Identify which cell holds the provided text, then report its [X, Y] central coordinate. 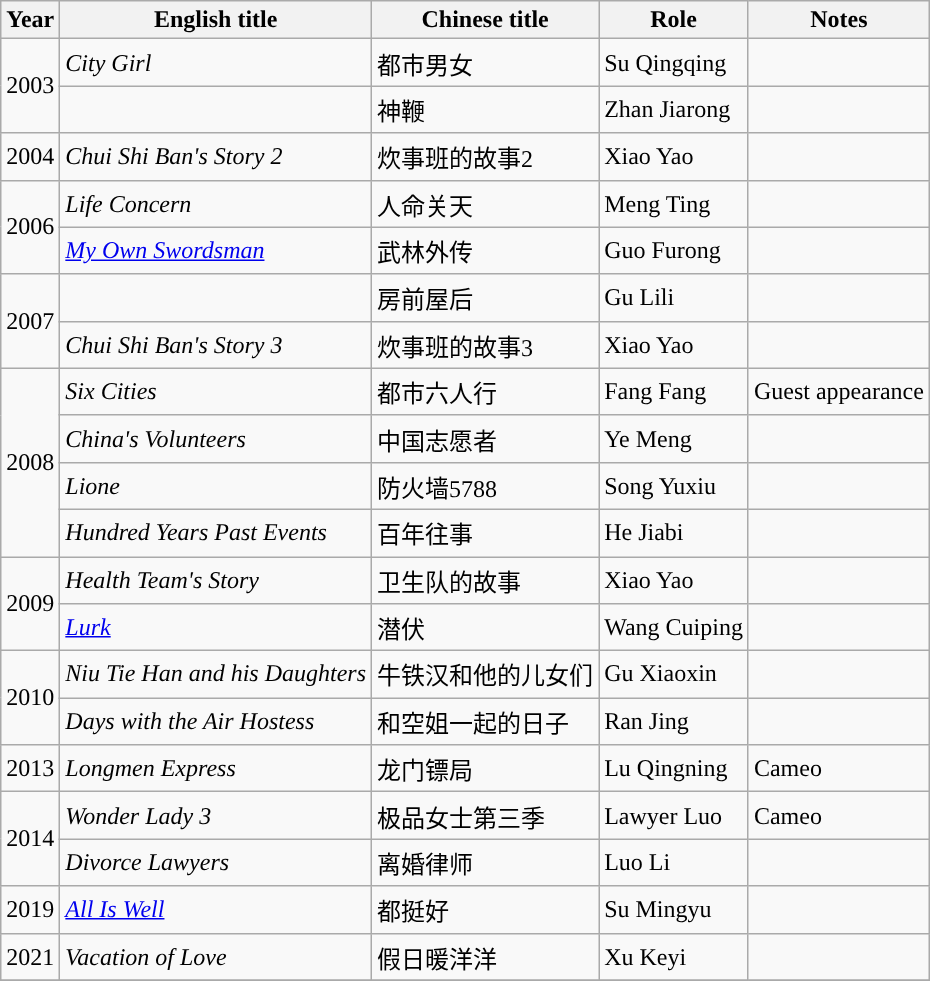
2009 [30, 603]
武林外传 [486, 250]
和空姐一起的日子 [486, 722]
English title [216, 20]
Niu Tie Han and his Daughters [216, 674]
离婚律师 [486, 862]
Divorce Lawyers [216, 862]
Gu Xiaoxin [674, 674]
Health Team's Story [216, 580]
2021 [30, 956]
Six Cities [216, 392]
房前屋后 [486, 298]
Guo Furong [674, 250]
都市男女 [486, 62]
Year [30, 20]
龙门镖局 [486, 768]
2004 [30, 156]
卫生队的故事 [486, 580]
Chui Shi Ban's Story 2 [216, 156]
假日暖洋洋 [486, 956]
Xu Keyi [674, 956]
He Jiabi [674, 532]
All Is Well [216, 910]
My Own Swordsman [216, 250]
Luo Li [674, 862]
Guest appearance [838, 392]
防火墙5788 [486, 486]
2013 [30, 768]
炊事班的故事3 [486, 344]
Lawyer Luo [674, 816]
炊事班的故事2 [486, 156]
China's Volunteers [216, 438]
Lu Qingning [674, 768]
都挺好 [486, 910]
Meng Ting [674, 204]
百年往事 [486, 532]
Hundred Years Past Events [216, 532]
Su Mingyu [674, 910]
Wang Cuiping [674, 628]
2010 [30, 698]
Gu Lili [674, 298]
Wonder Lady 3 [216, 816]
Vacation of Love [216, 956]
Su Qingqing [674, 62]
Role [674, 20]
Chui Shi Ban's Story 3 [216, 344]
2019 [30, 910]
Days with the Air Hostess [216, 722]
Notes [838, 20]
牛铁汉和他的儿女们 [486, 674]
2007 [30, 321]
2006 [30, 227]
都市六人行 [486, 392]
City Girl [216, 62]
Chinese title [486, 20]
Zhan Jiarong [674, 110]
Ye Meng [674, 438]
2014 [30, 839]
神鞭 [486, 110]
Song Yuxiu [674, 486]
Lurk [216, 628]
潜伏 [486, 628]
极品女士第三季 [486, 816]
Longmen Express [216, 768]
Fang Fang [674, 392]
Ran Jing [674, 722]
2008 [30, 462]
Life Concern [216, 204]
中国志愿者 [486, 438]
人命关天 [486, 204]
2003 [30, 86]
Lione [216, 486]
